Locate the cell with the specified text and output its [x, y] center coordinate. 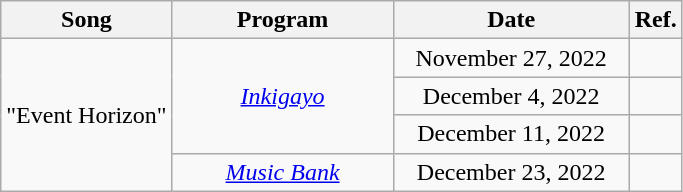
December 4, 2022 [511, 96]
Date [511, 20]
December 23, 2022 [511, 172]
Song [86, 20]
Ref. [656, 20]
"Event Horizon" [86, 115]
Program [282, 20]
November 27, 2022 [511, 58]
Music Bank [282, 172]
Inkigayo [282, 96]
December 11, 2022 [511, 134]
